Determine the (X, Y) coordinate at the center of the cell enclosing the given text.  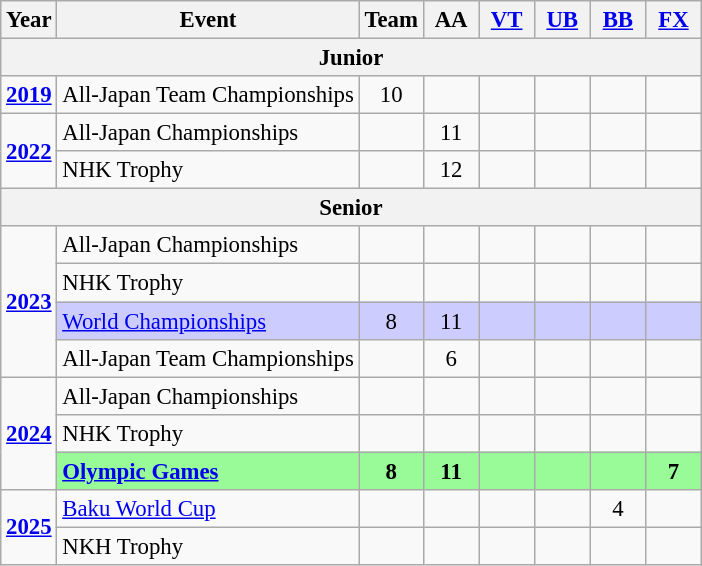
Baku World Cup (208, 509)
2025 (29, 528)
2024 (29, 434)
VT (507, 20)
Year (29, 20)
BB (618, 20)
Team (391, 20)
7 (674, 471)
2023 (29, 301)
2022 (29, 152)
UB (562, 20)
Olympic Games (208, 471)
FX (674, 20)
4 (618, 509)
Junior (351, 58)
Senior (351, 208)
2019 (29, 95)
AA (451, 20)
10 (391, 95)
Event (208, 20)
World Championships (208, 321)
12 (451, 170)
6 (451, 358)
NKH Trophy (208, 546)
